Pinpoint the cell where the given text exists, returning its [x, y] midpoint coordinate. 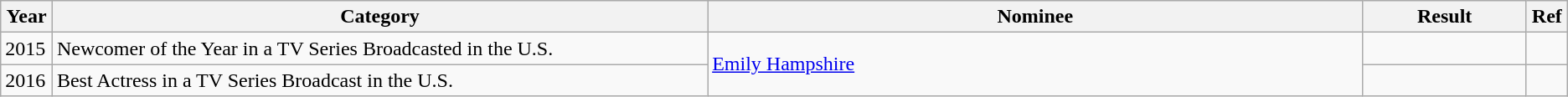
2015 [27, 48]
Year [27, 17]
Result [1445, 17]
Nominee [1035, 17]
Ref [1546, 17]
Emily Hampshire [1035, 64]
2016 [27, 80]
Newcomer of the Year in a TV Series Broadcasted in the U.S. [379, 48]
Category [379, 17]
Best Actress in a TV Series Broadcast in the U.S. [379, 80]
